Scan for the cell matching the given text and deliver its [x, y] coordinate at center. 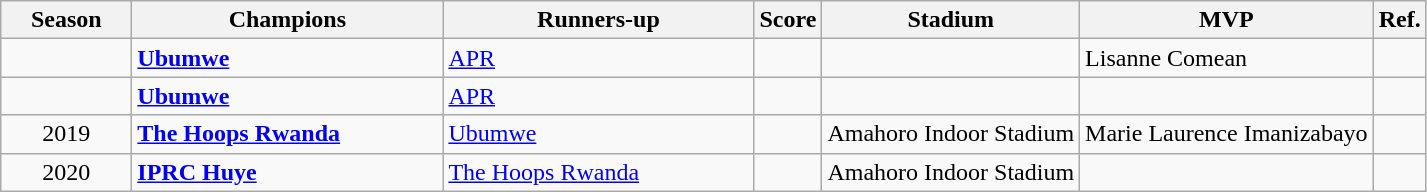
Runners-up [598, 20]
Champions [288, 20]
Score [788, 20]
2019 [66, 134]
2020 [66, 172]
Ref. [1400, 20]
Lisanne Comean [1227, 58]
IPRC Huye [288, 172]
Stadium [951, 20]
MVP [1227, 20]
Marie Laurence Imanizabayo [1227, 134]
Season [66, 20]
